Return [X, Y] of the center of cell containing provided text 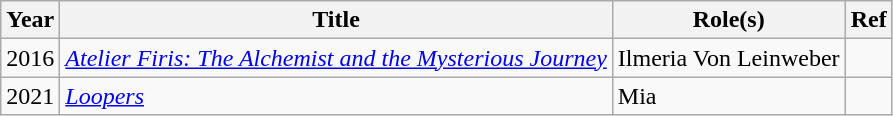
Title [336, 20]
Mia [728, 96]
2021 [30, 96]
Year [30, 20]
Loopers [336, 96]
Ilmeria Von Leinweber [728, 58]
Atelier Firis: The Alchemist and the Mysterious Journey [336, 58]
Role(s) [728, 20]
Ref [868, 20]
2016 [30, 58]
